Return (x, y) of the center of cell containing provided text 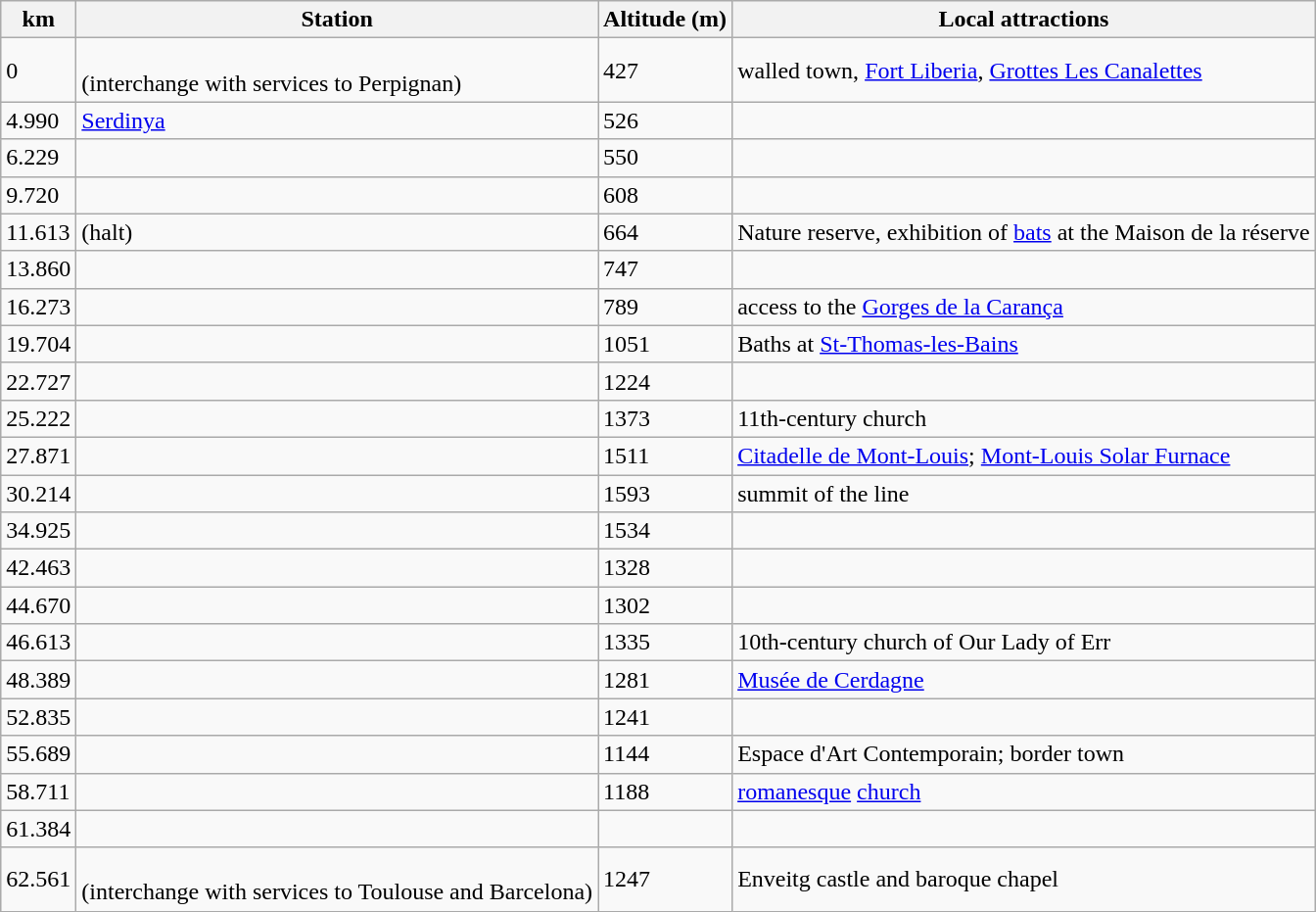
19.704 (39, 344)
access to the Gorges de la Carança (1024, 307)
(interchange with services to Toulouse and Barcelona) (337, 880)
1224 (666, 381)
789 (666, 307)
1051 (666, 344)
1328 (666, 568)
Musée de Cerdagne (1024, 680)
walled town, Fort Liberia, Grottes Les Canalettes (1024, 71)
550 (666, 158)
62.561 (39, 880)
0 (39, 71)
1335 (666, 643)
Nature reserve, exhibition of bats at the Maison de la réserve (1024, 232)
25.222 (39, 418)
Espace d'Art Contemporain; border town (1024, 754)
6.229 (39, 158)
427 (666, 71)
(interchange with services to Perpignan) (337, 71)
27.871 (39, 456)
61.384 (39, 829)
42.463 (39, 568)
1188 (666, 792)
10th-century church of Our Lady of Err (1024, 643)
16.273 (39, 307)
22.727 (39, 381)
1534 (666, 531)
Enveitg castle and baroque chapel (1024, 880)
1281 (666, 680)
664 (666, 232)
1302 (666, 605)
Station (337, 20)
30.214 (39, 493)
Local attractions (1024, 20)
1373 (666, 418)
11.613 (39, 232)
52.835 (39, 717)
1241 (666, 717)
1593 (666, 493)
55.689 (39, 754)
526 (666, 120)
48.389 (39, 680)
km (39, 20)
9.720 (39, 195)
Baths at St-Thomas-les-Bains (1024, 344)
4.990 (39, 120)
13.860 (39, 269)
608 (666, 195)
1144 (666, 754)
1247 (666, 880)
romanesque church (1024, 792)
Serdinya (337, 120)
1511 (666, 456)
44.670 (39, 605)
Altitude (m) (666, 20)
747 (666, 269)
summit of the line (1024, 493)
(halt) (337, 232)
58.711 (39, 792)
46.613 (39, 643)
Citadelle de Mont-Louis; Mont-Louis Solar Furnace (1024, 456)
11th-century church (1024, 418)
34.925 (39, 531)
